Return the [x, y] coordinate for the center point of the cell that contains the specified text.  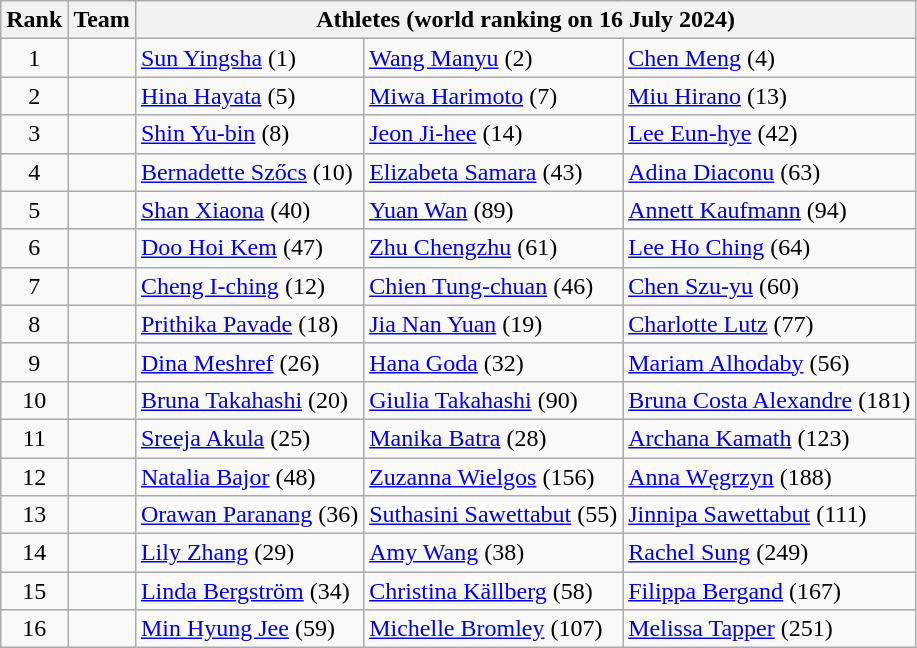
Shin Yu-bin (8) [249, 134]
Rachel Sung (249) [770, 553]
Mariam Alhodaby (56) [770, 362]
Rank [34, 20]
4 [34, 172]
6 [34, 248]
Bruna Costa Alexandre (181) [770, 400]
Lee Eun-hye (42) [770, 134]
Chen Meng (4) [770, 58]
Athletes (world ranking on 16 July 2024) [525, 20]
Christina Källberg (58) [494, 591]
Cheng I-ching (12) [249, 286]
Manika Batra (28) [494, 438]
11 [34, 438]
3 [34, 134]
Doo Hoi Kem (47) [249, 248]
Zhu Chengzhu (61) [494, 248]
7 [34, 286]
16 [34, 629]
Jinnipa Sawettabut (111) [770, 515]
Amy Wang (38) [494, 553]
Wang Manyu (2) [494, 58]
8 [34, 324]
Archana Kamath (123) [770, 438]
Hina Hayata (5) [249, 96]
Miu Hirano (13) [770, 96]
Bernadette Szőcs (10) [249, 172]
9 [34, 362]
10 [34, 400]
Team [102, 20]
Dina Meshref (26) [249, 362]
Lee Ho Ching (64) [770, 248]
Melissa Tapper (251) [770, 629]
14 [34, 553]
Miwa Harimoto (7) [494, 96]
Anna Węgrzyn (188) [770, 477]
Michelle Bromley (107) [494, 629]
Min Hyung Jee (59) [249, 629]
15 [34, 591]
Yuan Wan (89) [494, 210]
Prithika Pavade (18) [249, 324]
Sun Yingsha (1) [249, 58]
5 [34, 210]
Jeon Ji-hee (14) [494, 134]
Natalia Bajor (48) [249, 477]
Bruna Takahashi (20) [249, 400]
Chien Tung-chuan (46) [494, 286]
Jia Nan Yuan (19) [494, 324]
Suthasini Sawettabut (55) [494, 515]
Annett Kaufmann (94) [770, 210]
Charlotte Lutz (77) [770, 324]
12 [34, 477]
1 [34, 58]
Sreeja Akula (25) [249, 438]
Lily Zhang (29) [249, 553]
Linda Bergström (34) [249, 591]
Shan Xiaona (40) [249, 210]
Filippa Bergand (167) [770, 591]
Adina Diaconu (63) [770, 172]
13 [34, 515]
Chen Szu-yu (60) [770, 286]
Elizabeta Samara (43) [494, 172]
Giulia Takahashi (90) [494, 400]
Zuzanna Wielgos (156) [494, 477]
Hana Goda (32) [494, 362]
2 [34, 96]
Orawan Paranang (36) [249, 515]
